Provide the [X, Y] coordinate of the cell's center where the given text is located.  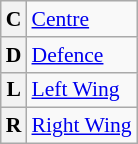
D [14, 55]
Left Wing [81, 90]
Right Wing [81, 126]
C [14, 19]
R [14, 126]
L [14, 90]
Defence [81, 55]
Centre [81, 19]
